Search for the cell housing the specified text and yield its (X, Y) center coordinate. 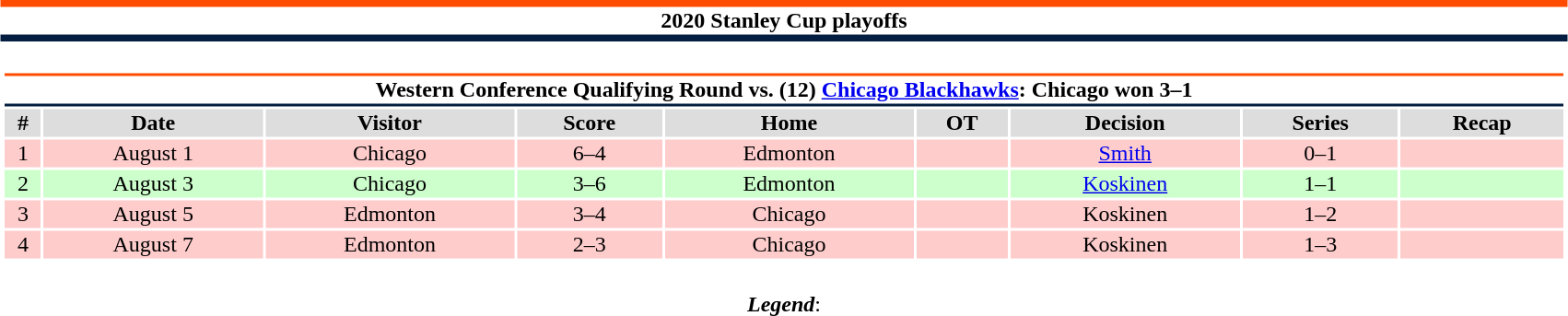
4 (22, 244)
2–3 (590, 244)
August 3 (153, 183)
1–3 (1321, 244)
0–1 (1321, 154)
Recap (1482, 123)
OT (962, 123)
6–4 (590, 154)
3–6 (590, 183)
Series (1321, 123)
2020 Stanley Cup playoffs (784, 20)
Western Conference Qualifying Round vs. (12) Chicago Blackhawks: Chicago won 3–1 (783, 90)
3 (22, 215)
Decision (1126, 123)
Home (789, 123)
1–1 (1321, 183)
3–4 (590, 215)
August 7 (153, 244)
Score (590, 123)
1–2 (1321, 215)
# (22, 123)
2 (22, 183)
1 (22, 154)
August 5 (153, 215)
August 1 (153, 154)
Visitor (390, 123)
Date (153, 123)
Smith (1126, 154)
